Scan for the cell matching the given text and deliver its (x, y) coordinate at center. 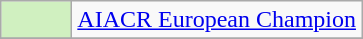
AIACR European Champion (217, 20)
